Output the (x, y) coordinate of the center of the cell containing the given text.  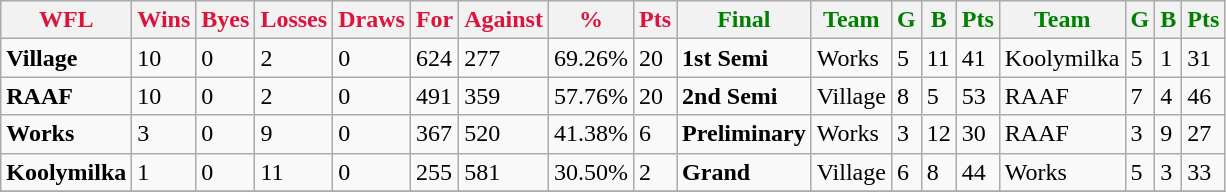
41 (978, 58)
255 (434, 172)
41.38% (590, 134)
30 (978, 134)
31 (1204, 58)
Grand (744, 172)
359 (504, 96)
Draws (372, 20)
Preliminary (744, 134)
57.76% (590, 96)
Losses (294, 20)
7 (1140, 96)
27 (1204, 134)
624 (434, 58)
520 (504, 134)
44 (978, 172)
367 (434, 134)
4 (1168, 96)
Final (744, 20)
1st Semi (744, 58)
2nd Semi (744, 96)
Wins (164, 20)
53 (978, 96)
For (434, 20)
WFL (66, 20)
% (590, 20)
Byes (226, 20)
33 (1204, 172)
46 (1204, 96)
Against (504, 20)
277 (504, 58)
69.26% (590, 58)
12 (938, 134)
491 (434, 96)
30.50% (590, 172)
581 (504, 172)
